Output the (X, Y) coordinate of the center of the cell containing the given text.  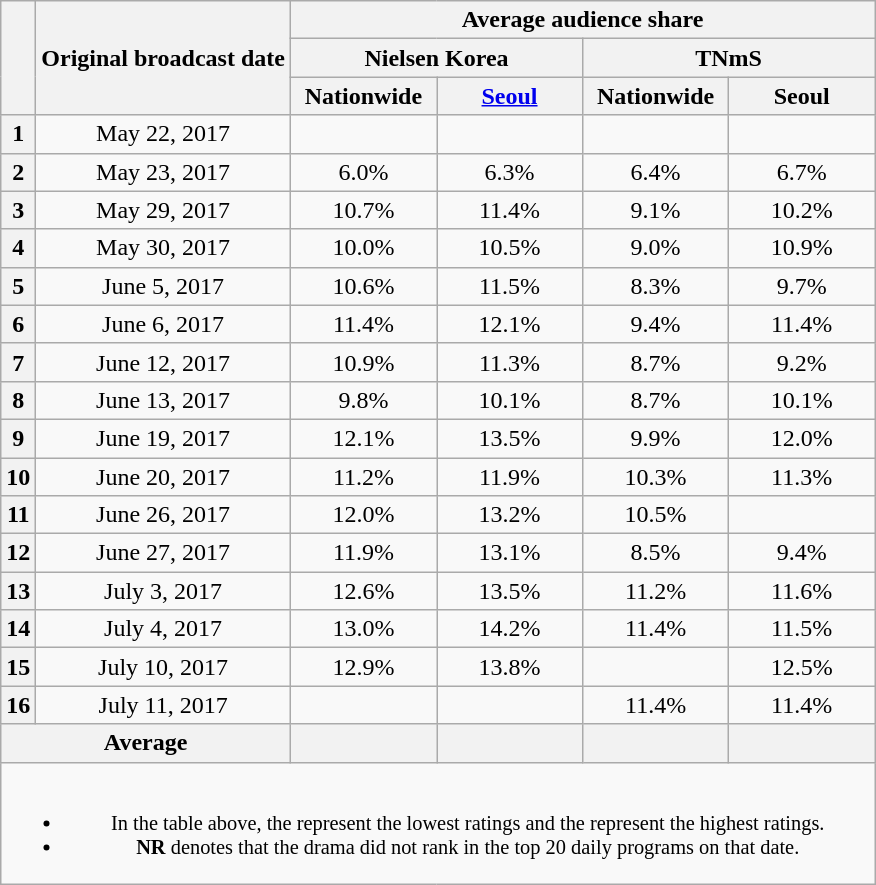
10.0% (363, 248)
8.5% (656, 553)
Nielsen Korea (436, 58)
13.1% (509, 553)
9.0% (656, 248)
2 (18, 172)
Average (146, 743)
15 (18, 667)
9.1% (656, 210)
June 19, 2017 (164, 438)
10.3% (656, 477)
May 23, 2017 (164, 172)
12.6% (363, 591)
June 12, 2017 (164, 362)
13 (18, 591)
7 (18, 362)
14.2% (509, 629)
12 (18, 553)
9 (18, 438)
June 13, 2017 (164, 400)
10.7% (363, 210)
9.2% (802, 362)
5 (18, 286)
June 5, 2017 (164, 286)
July 4, 2017 (164, 629)
May 29, 2017 (164, 210)
10.6% (363, 286)
13.8% (509, 667)
6.4% (656, 172)
14 (18, 629)
May 22, 2017 (164, 134)
9.7% (802, 286)
Average audience share (582, 20)
11.6% (802, 591)
6.7% (802, 172)
June 27, 2017 (164, 553)
4 (18, 248)
6.3% (509, 172)
9.9% (656, 438)
6.0% (363, 172)
May 30, 2017 (164, 248)
10 (18, 477)
11 (18, 515)
12.5% (802, 667)
6 (18, 324)
June 26, 2017 (164, 515)
13.0% (363, 629)
16 (18, 705)
July 10, 2017 (164, 667)
3 (18, 210)
July 11, 2017 (164, 705)
Original broadcast date (164, 58)
13.2% (509, 515)
1 (18, 134)
June 6, 2017 (164, 324)
12.9% (363, 667)
10.2% (802, 210)
9.8% (363, 400)
TNmS (729, 58)
8.3% (656, 286)
July 3, 2017 (164, 591)
June 20, 2017 (164, 477)
8 (18, 400)
